Capture the cell that displays the provided text and extract its [X, Y] central coordinate. 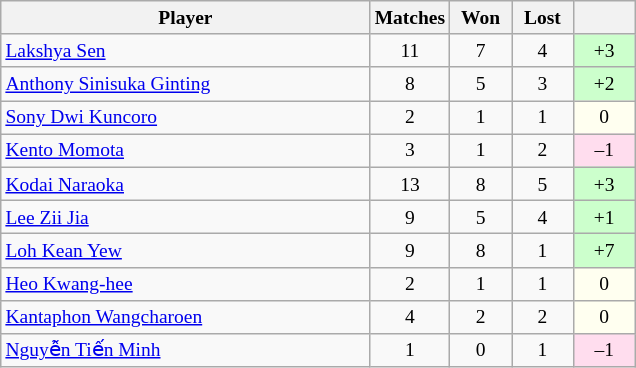
Kento Momota [186, 150]
Lost [543, 18]
Lakshya Sen [186, 50]
Nguyễn Tiến Minh [186, 350]
Won [481, 18]
Heo Kwang-hee [186, 284]
Sony Dwi Kuncoro [186, 118]
Player [186, 18]
Kantaphon Wangcharoen [186, 316]
Lee Zii Jia [186, 216]
+7 [604, 250]
Kodai Naraoka [186, 184]
Loh Kean Yew [186, 250]
Anthony Sinisuka Ginting [186, 84]
+2 [604, 84]
13 [410, 184]
Matches [410, 18]
+1 [604, 216]
7 [481, 50]
11 [410, 50]
